Provide the (X, Y) coordinate of the cell's center where the given text is located.  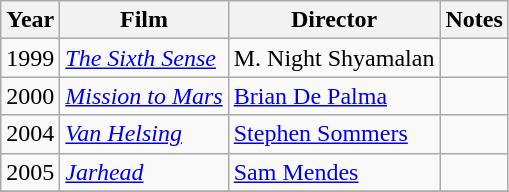
Film (144, 20)
Jarhead (144, 172)
1999 (30, 58)
Notes (474, 20)
The Sixth Sense (144, 58)
Van Helsing (144, 134)
M. Night Shyamalan (334, 58)
Mission to Mars (144, 96)
2005 (30, 172)
Director (334, 20)
Stephen Sommers (334, 134)
Year (30, 20)
Sam Mendes (334, 172)
2004 (30, 134)
Brian De Palma (334, 96)
2000 (30, 96)
